For the text-containing cell, return its midpoint in (X, Y) coordinate format. 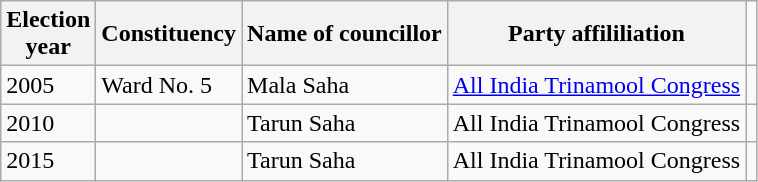
Mala Saha (345, 85)
Ward No. 5 (169, 85)
2005 (48, 85)
Constituency (169, 34)
2010 (48, 123)
Election year (48, 34)
Name of councillor (345, 34)
Party affililiation (596, 34)
2015 (48, 161)
